Scan for the cell matching the given text and deliver its (X, Y) coordinate at center. 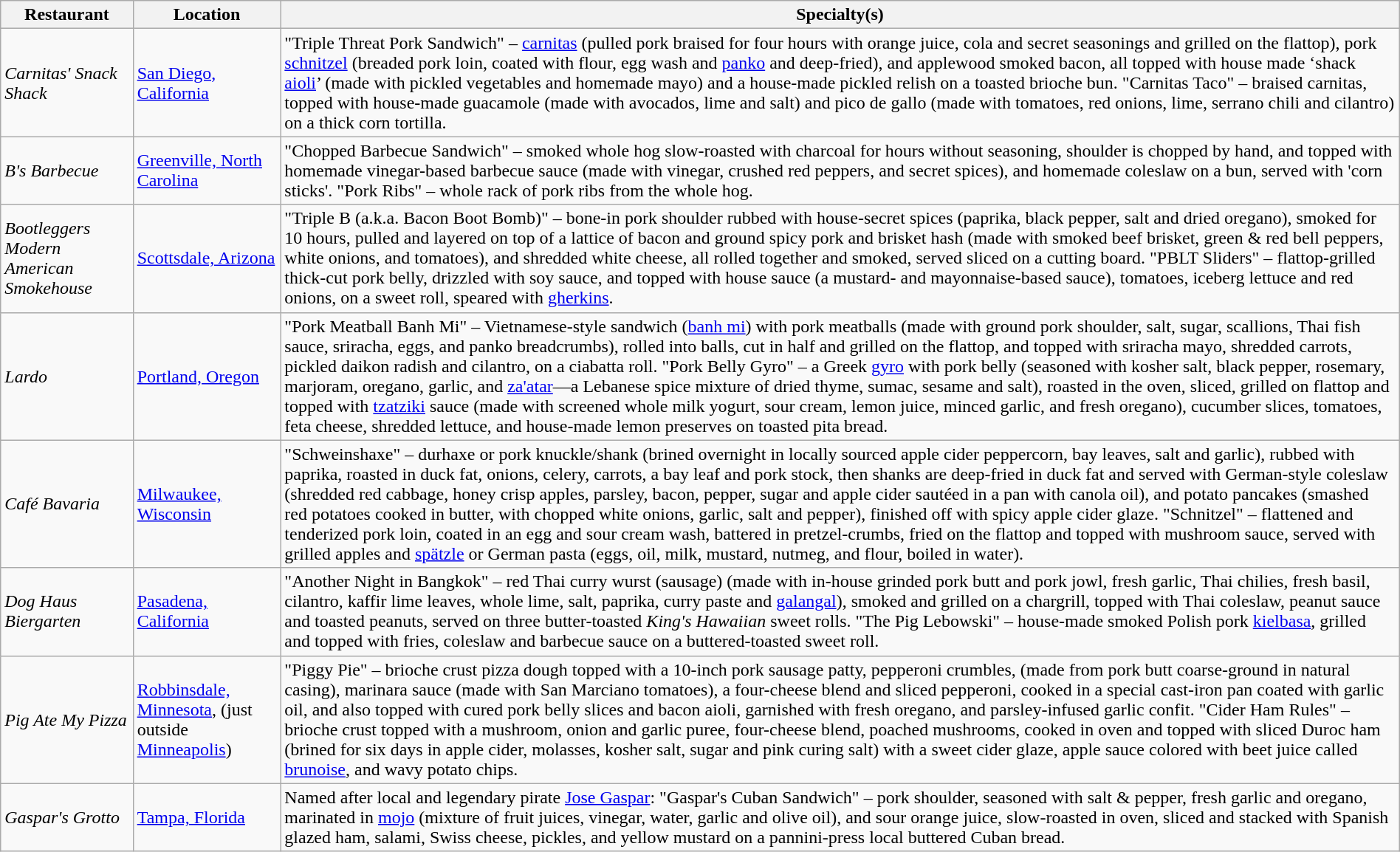
Gaspar's Grotto (66, 817)
Bootleggers Modern American Smokehouse (66, 258)
Dog Haus Biergarten (66, 611)
B's Barbecue (66, 171)
Portland, Oregon (207, 377)
Tampa, Florida (207, 817)
Restaurant (66, 15)
Pig Ate My Pizza (66, 719)
Location (207, 15)
Robbinsdale, Minnesota, (just outside Minneapolis) (207, 719)
Pasadena, California (207, 611)
San Diego, California (207, 83)
Carnitas' Snack Shack (66, 83)
Lardo (66, 377)
Specialty(s) (840, 15)
Milwaukee, Wisconsin (207, 504)
Greenville, North Carolina (207, 171)
Scottsdale, Arizona (207, 258)
Café Bavaria (66, 504)
